Detect which cell encompasses the target text, then output its (x, y) center coordinate. 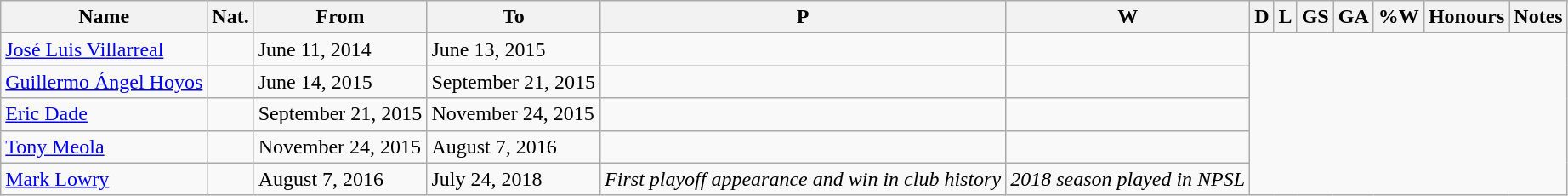
Mark Lowry (104, 179)
D (1262, 17)
July 24, 2018 (514, 179)
Notes (1538, 17)
From (340, 17)
Tony Meola (104, 147)
Name (104, 17)
First playoff appearance and win in club history (803, 179)
P (803, 17)
GS (1315, 17)
Nat. (230, 17)
L (1286, 17)
June 13, 2015 (514, 49)
%W (1398, 17)
Honours (1466, 17)
June 11, 2014 (340, 49)
June 14, 2015 (340, 82)
W (1128, 17)
2018 season played in NPSL (1128, 179)
GA (1354, 17)
José Luis Villarreal (104, 49)
Guillermo Ángel Hoyos (104, 82)
To (514, 17)
Eric Dade (104, 114)
